For the text-containing cell, return its midpoint in (X, Y) coordinate format. 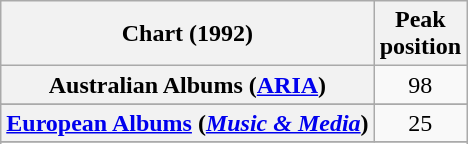
Peakposition (420, 34)
25 (420, 123)
European Albums (Music & Media) (188, 123)
98 (420, 85)
Australian Albums (ARIA) (188, 85)
Chart (1992) (188, 34)
